Return the (X, Y) coordinate for the center point of the cell that contains the specified text.  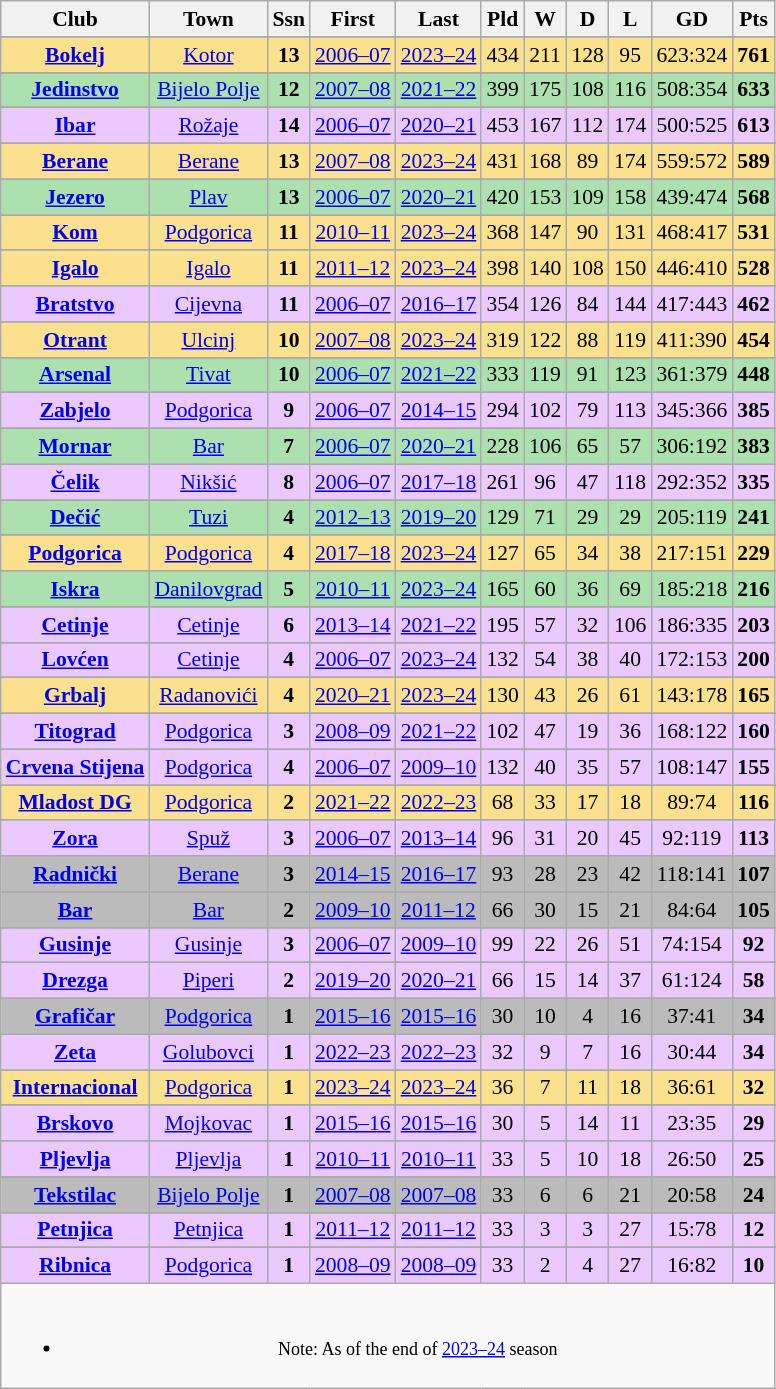
42 (630, 874)
112 (588, 126)
Mladost DG (76, 803)
Bokelj (76, 55)
D (588, 19)
241 (754, 518)
Town (208, 19)
8 (288, 482)
16:82 (692, 1266)
411:390 (692, 340)
Radanovići (208, 696)
23 (588, 874)
Zeta (76, 1052)
Otrant (76, 340)
205:119 (692, 518)
500:525 (692, 126)
167 (546, 126)
420 (502, 197)
143:178 (692, 696)
129 (502, 518)
Rožaje (208, 126)
61 (630, 696)
Jezero (76, 197)
Zabjelo (76, 411)
228 (502, 447)
761 (754, 55)
Ulcinj (208, 340)
131 (630, 233)
Tuzi (208, 518)
172:153 (692, 660)
2012–13 (353, 518)
Piperi (208, 981)
Ibar (76, 126)
58 (754, 981)
Ssn (288, 19)
61:124 (692, 981)
99 (502, 945)
434 (502, 55)
17 (588, 803)
Spuž (208, 839)
89:74 (692, 803)
30:44 (692, 1052)
31 (546, 839)
399 (502, 90)
448 (754, 375)
150 (630, 269)
Zora (76, 839)
43 (546, 696)
Nikšić (208, 482)
51 (630, 945)
107 (754, 874)
36:61 (692, 1088)
Kom (76, 233)
454 (754, 340)
333 (502, 375)
Jedinstvo (76, 90)
84:64 (692, 910)
Pld (502, 19)
168:122 (692, 732)
147 (546, 233)
168 (546, 162)
Tivat (208, 375)
126 (546, 304)
127 (502, 554)
20 (588, 839)
108:147 (692, 767)
160 (754, 732)
Čelik (76, 482)
175 (546, 90)
W (546, 19)
79 (588, 411)
623:324 (692, 55)
37 (630, 981)
22 (546, 945)
431 (502, 162)
294 (502, 411)
90 (588, 233)
261 (502, 482)
122 (546, 340)
361:379 (692, 375)
589 (754, 162)
186:335 (692, 625)
417:443 (692, 304)
Drezga (76, 981)
Dečić (76, 518)
155 (754, 767)
123 (630, 375)
Plav (208, 197)
203 (754, 625)
385 (754, 411)
508:354 (692, 90)
531 (754, 233)
35 (588, 767)
28 (546, 874)
88 (588, 340)
89 (588, 162)
345:366 (692, 411)
109 (588, 197)
15:78 (692, 1230)
68 (502, 803)
Last (439, 19)
Note: As of the end of 2023–24 season (388, 1336)
468:417 (692, 233)
439:474 (692, 197)
Mornar (76, 447)
568 (754, 197)
25 (754, 1159)
368 (502, 233)
Ribnica (76, 1266)
200 (754, 660)
195 (502, 625)
92:119 (692, 839)
Grbalj (76, 696)
69 (630, 589)
Iskra (76, 589)
217:151 (692, 554)
185:218 (692, 589)
Kotor (208, 55)
335 (754, 482)
306:192 (692, 447)
71 (546, 518)
74:154 (692, 945)
92 (754, 945)
Arsenal (76, 375)
Cijevna (208, 304)
37:41 (692, 1017)
105 (754, 910)
462 (754, 304)
Golubovci (208, 1052)
140 (546, 269)
24 (754, 1195)
118:141 (692, 874)
Danilovgrad (208, 589)
93 (502, 874)
128 (588, 55)
20:58 (692, 1195)
398 (502, 269)
354 (502, 304)
60 (546, 589)
528 (754, 269)
GD (692, 19)
19 (588, 732)
Lovćen (76, 660)
Club (76, 19)
633 (754, 90)
54 (546, 660)
L (630, 19)
446:410 (692, 269)
23:35 (692, 1124)
Crvena Stijena (76, 767)
130 (502, 696)
91 (588, 375)
84 (588, 304)
613 (754, 126)
26:50 (692, 1159)
158 (630, 197)
Grafičar (76, 1017)
Bratstvo (76, 304)
Internacional (76, 1088)
216 (754, 589)
Pts (754, 19)
229 (754, 554)
211 (546, 55)
Brskovo (76, 1124)
Tekstilac (76, 1195)
144 (630, 304)
First (353, 19)
45 (630, 839)
153 (546, 197)
Radnički (76, 874)
383 (754, 447)
Mojkovac (208, 1124)
Titograd (76, 732)
95 (630, 55)
319 (502, 340)
559:572 (692, 162)
292:352 (692, 482)
118 (630, 482)
453 (502, 126)
